Return (x, y) of the center of cell containing provided text 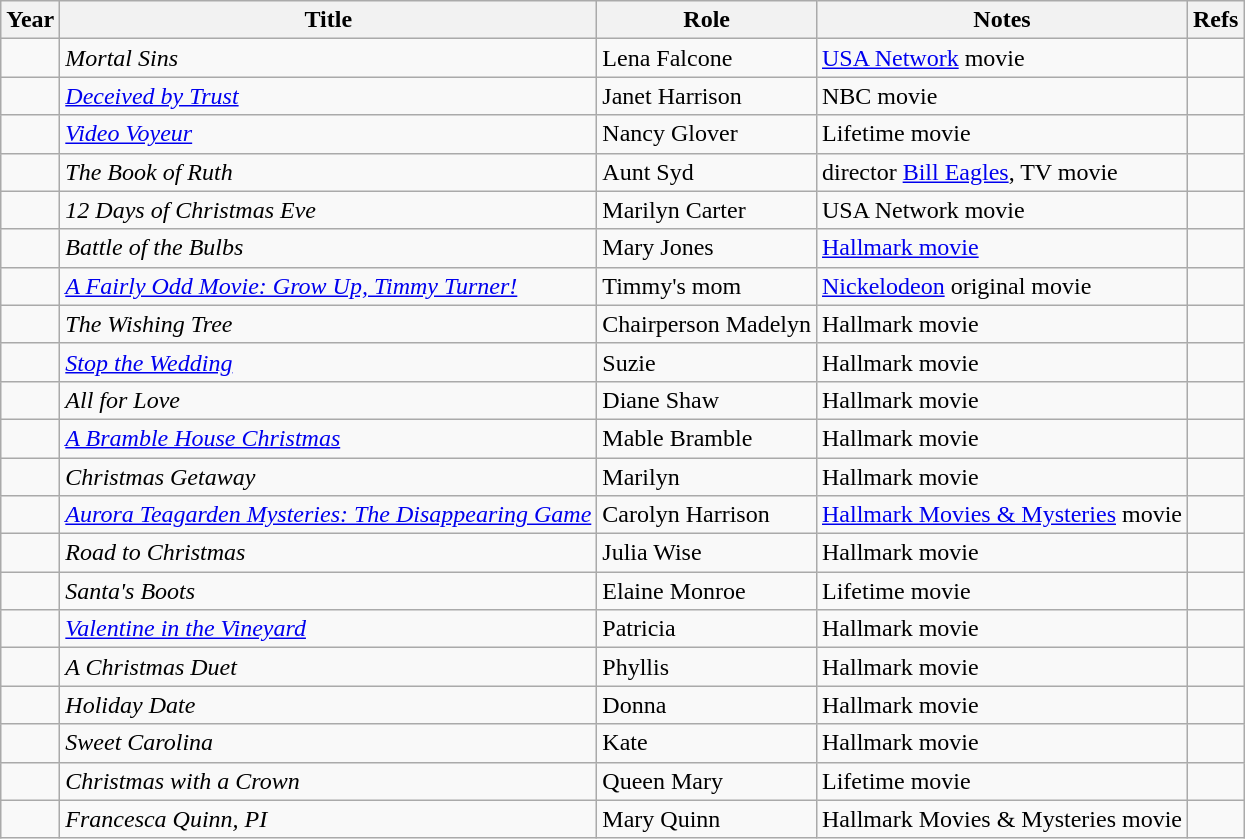
The Book of Ruth (328, 172)
Diane Shaw (707, 400)
A Bramble House Christmas (328, 438)
Christmas with a Crown (328, 781)
Battle of the Bulbs (328, 248)
Road to Christmas (328, 553)
Sweet Carolina (328, 743)
Patricia (707, 629)
The Wishing Tree (328, 324)
Kate (707, 743)
All for Love (328, 400)
12 Days of Christmas Eve (328, 210)
Title (328, 20)
Deceived by Trust (328, 96)
Stop the Wedding (328, 362)
Notes (1002, 20)
Timmy's mom (707, 286)
Mary Jones (707, 248)
Lena Falcone (707, 58)
Holiday Date (328, 705)
Role (707, 20)
Valentine in the Vineyard (328, 629)
NBC movie (1002, 96)
Julia Wise (707, 553)
Aunt Syd (707, 172)
A Fairly Odd Movie: Grow Up, Timmy Turner! (328, 286)
Santa's Boots (328, 591)
Video Voyeur (328, 134)
Janet Harrison (707, 96)
Marilyn (707, 477)
Mortal Sins (328, 58)
Aurora Teagarden Mysteries: The Disappearing Game (328, 515)
Elaine Monroe (707, 591)
Queen Mary (707, 781)
Mary Quinn (707, 819)
Year (30, 20)
A Christmas Duet (328, 667)
director Bill Eagles, TV movie (1002, 172)
Phyllis (707, 667)
Donna (707, 705)
Francesca Quinn, PI (328, 819)
Carolyn Harrison (707, 515)
Mable Bramble (707, 438)
Christmas Getaway (328, 477)
Nickelodeon original movie (1002, 286)
Chairperson Madelyn (707, 324)
Refs (1216, 20)
Suzie (707, 362)
Marilyn Carter (707, 210)
Nancy Glover (707, 134)
